From the cell containing the given text, extract its center point as [X, Y] coordinate. 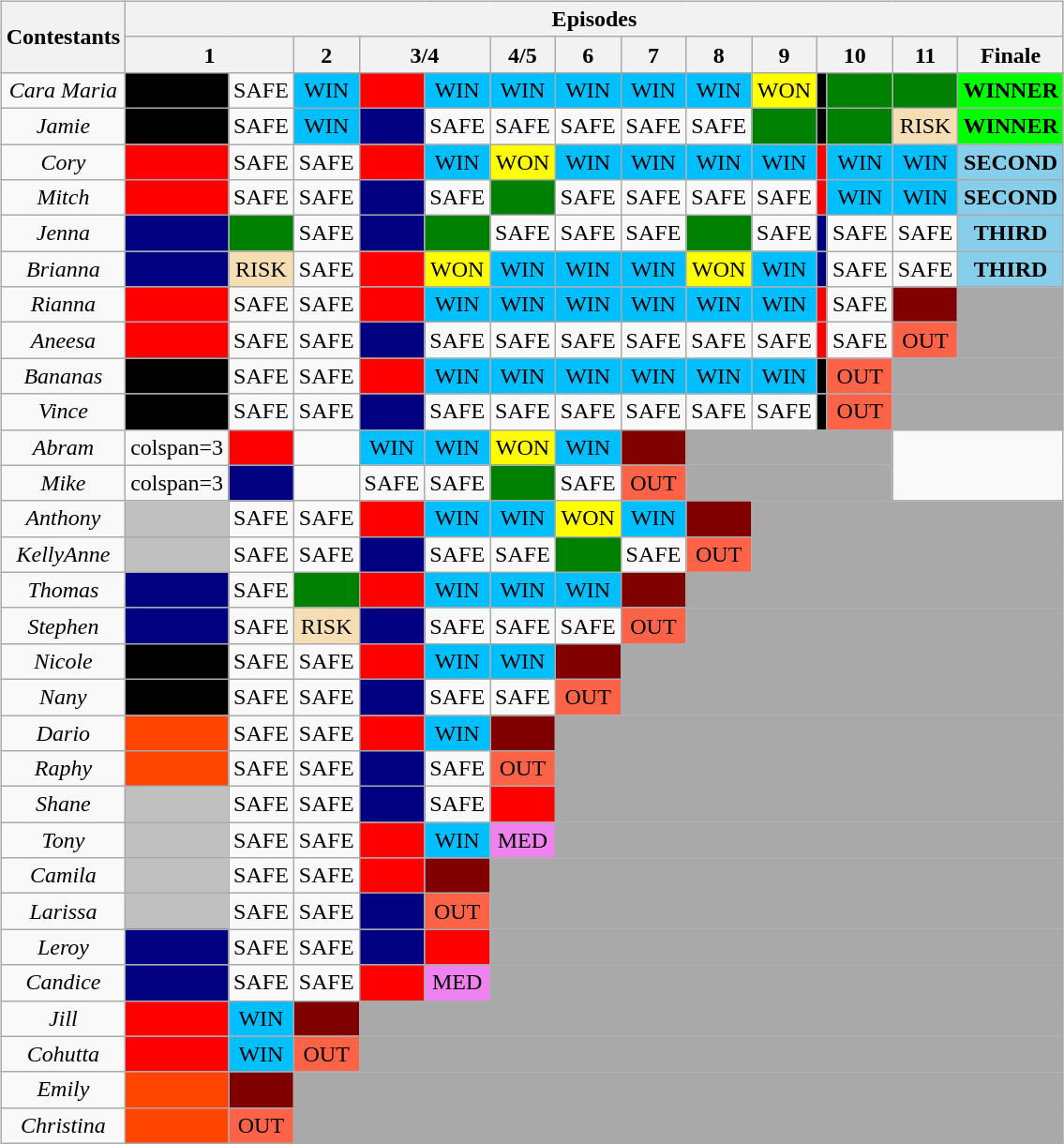
Anthony [63, 519]
Jill [63, 1018]
Raphy [63, 769]
Bananas [63, 376]
Camila [63, 876]
Shane [63, 805]
Mike [63, 483]
Contestants [63, 37]
Tony [63, 840]
Rianna [63, 305]
Stephen [63, 625]
Abram [63, 447]
Cara Maria [63, 90]
Mitch [63, 198]
Thomas [63, 590]
Finale [1011, 54]
Episodes [594, 19]
KellyAnne [63, 554]
Cohutta [63, 1054]
6 [588, 54]
1 [210, 54]
Larissa [63, 911]
Vince [63, 412]
3/4 [425, 54]
9 [785, 54]
4/5 [523, 54]
Emily [63, 1090]
Candice [63, 983]
Brianna [63, 269]
Jamie [63, 126]
Aneesa [63, 340]
2 [326, 54]
Leroy [63, 947]
Dario [63, 732]
Nicole [63, 661]
7 [653, 54]
Christina [63, 1125]
Cory [63, 162]
Nany [63, 697]
11 [925, 54]
10 [855, 54]
8 [719, 54]
Jenna [63, 233]
